Return the [x, y] coordinate for the center point of the cell that contains the specified text.  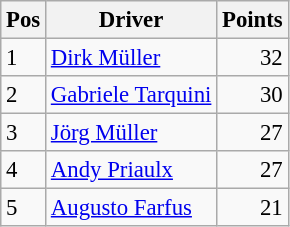
Pos [24, 20]
32 [252, 58]
Augusto Farfus [132, 208]
4 [24, 170]
Dirk Müller [132, 58]
Gabriele Tarquini [132, 95]
21 [252, 208]
1 [24, 58]
Jörg Müller [132, 133]
Points [252, 20]
3 [24, 133]
2 [24, 95]
5 [24, 208]
Andy Priaulx [132, 170]
Driver [132, 20]
30 [252, 95]
